From the cell containing the given text, extract its center point as [X, Y] coordinate. 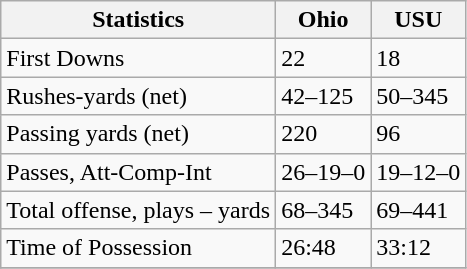
68–345 [324, 210]
220 [324, 134]
69–441 [418, 210]
96 [418, 134]
26–19–0 [324, 172]
Time of Possession [138, 248]
Passes, Att-Comp-Int [138, 172]
Ohio [324, 20]
Total offense, plays – yards [138, 210]
22 [324, 58]
19–12–0 [418, 172]
33:12 [418, 248]
Statistics [138, 20]
USU [418, 20]
First Downs [138, 58]
42–125 [324, 96]
50–345 [418, 96]
18 [418, 58]
Rushes-yards (net) [138, 96]
26:48 [324, 248]
Passing yards (net) [138, 134]
